Scan for the cell matching the given text and deliver its [X, Y] coordinate at center. 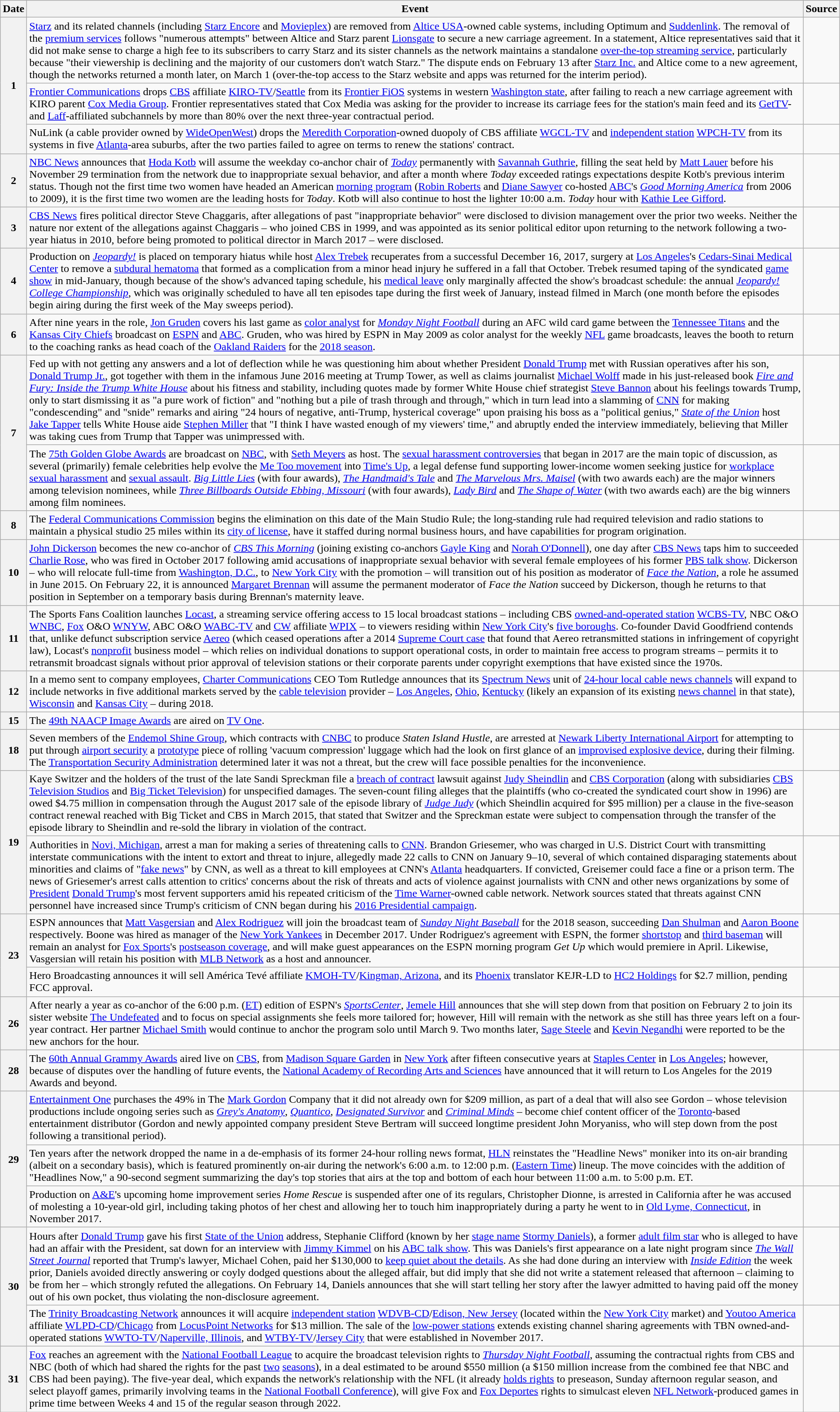
12 [13, 692]
30 [13, 1286]
23 [13, 955]
7 [13, 433]
The 49th NAACP Image Awards are aired on TV One. [415, 721]
2 [13, 180]
4 [13, 281]
26 [13, 1023]
19 [13, 842]
3 [13, 228]
31 [13, 1379]
29 [13, 1159]
6 [13, 334]
Date [13, 9]
10 [13, 572]
1 [13, 85]
Event [415, 9]
Source [821, 9]
11 [13, 638]
15 [13, 721]
18 [13, 750]
28 [13, 1070]
8 [13, 525]
